Capture the cell that displays the provided text and extract its (X, Y) central coordinate. 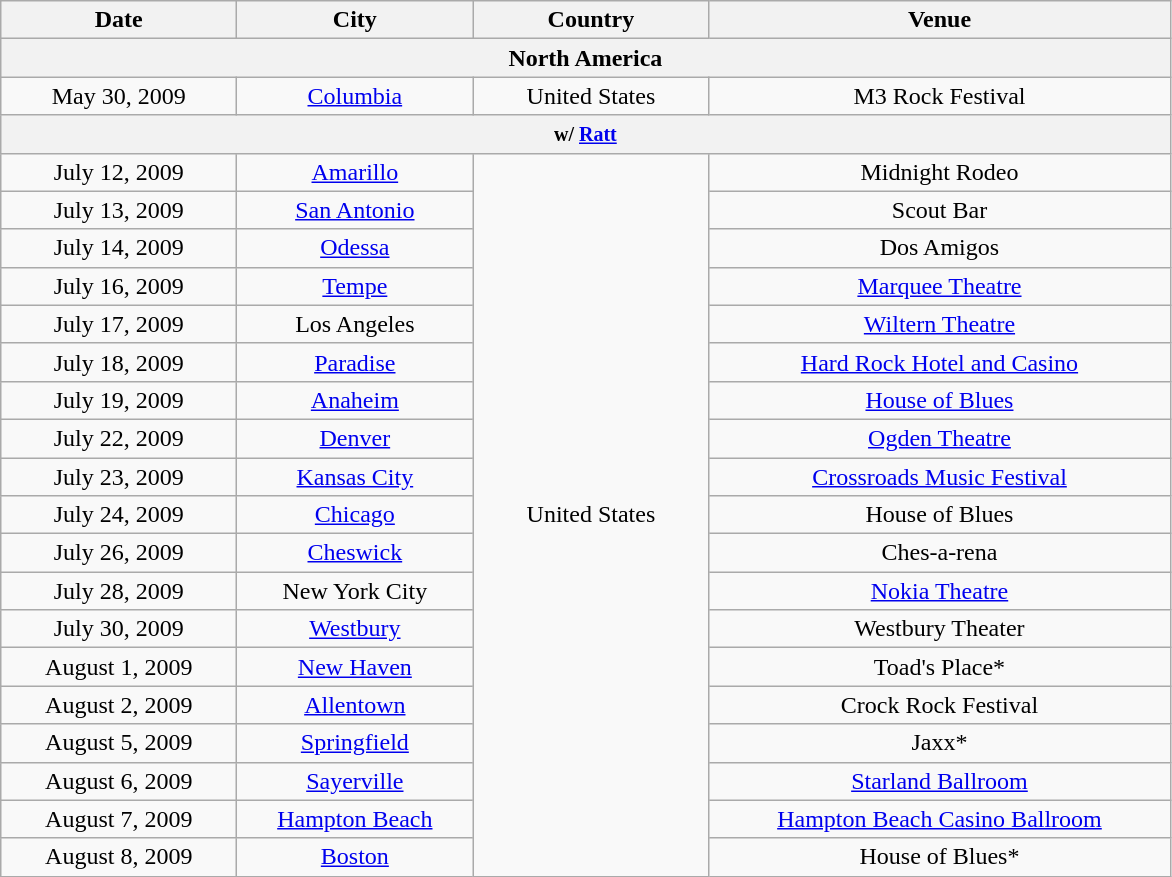
Hampton Beach Casino Ballroom (940, 819)
City (355, 20)
July 22, 2009 (119, 438)
Sayerville (355, 781)
Denver (355, 438)
Scout Bar (940, 210)
August 7, 2009 (119, 819)
Dos Amigos (940, 248)
Marquee Theatre (940, 286)
July 14, 2009 (119, 248)
Amarillo (355, 172)
Boston (355, 857)
July 19, 2009 (119, 400)
July 30, 2009 (119, 629)
Paradise (355, 362)
House of Blues* (940, 857)
Los Angeles (355, 324)
July 26, 2009 (119, 553)
Hampton Beach (355, 819)
Tempe (355, 286)
July 16, 2009 (119, 286)
May 30, 2009 (119, 96)
July 17, 2009 (119, 324)
New Haven (355, 667)
Country (591, 20)
Starland Ballroom (940, 781)
Kansas City (355, 477)
Allentown (355, 705)
Anaheim (355, 400)
Date (119, 20)
Jaxx* (940, 743)
Chicago (355, 515)
Nokia Theatre (940, 591)
Hard Rock Hotel and Casino (940, 362)
July 28, 2009 (119, 591)
Venue (940, 20)
Springfield (355, 743)
August 6, 2009 (119, 781)
w/ Ratt (586, 134)
Cheswick (355, 553)
August 8, 2009 (119, 857)
Midnight Rodeo (940, 172)
Ogden Theatre (940, 438)
M3 Rock Festival (940, 96)
July 12, 2009 (119, 172)
New York City (355, 591)
San Antonio (355, 210)
August 5, 2009 (119, 743)
August 2, 2009 (119, 705)
July 24, 2009 (119, 515)
Crossroads Music Festival (940, 477)
Westbury (355, 629)
Ches-a-rena (940, 553)
Toad's Place* (940, 667)
July 13, 2009 (119, 210)
Columbia (355, 96)
Odessa (355, 248)
Crock Rock Festival (940, 705)
Westbury Theater (940, 629)
Wiltern Theatre (940, 324)
North America (586, 58)
July 18, 2009 (119, 362)
July 23, 2009 (119, 477)
August 1, 2009 (119, 667)
